Scan for the cell matching the given text and deliver its (x, y) coordinate at center. 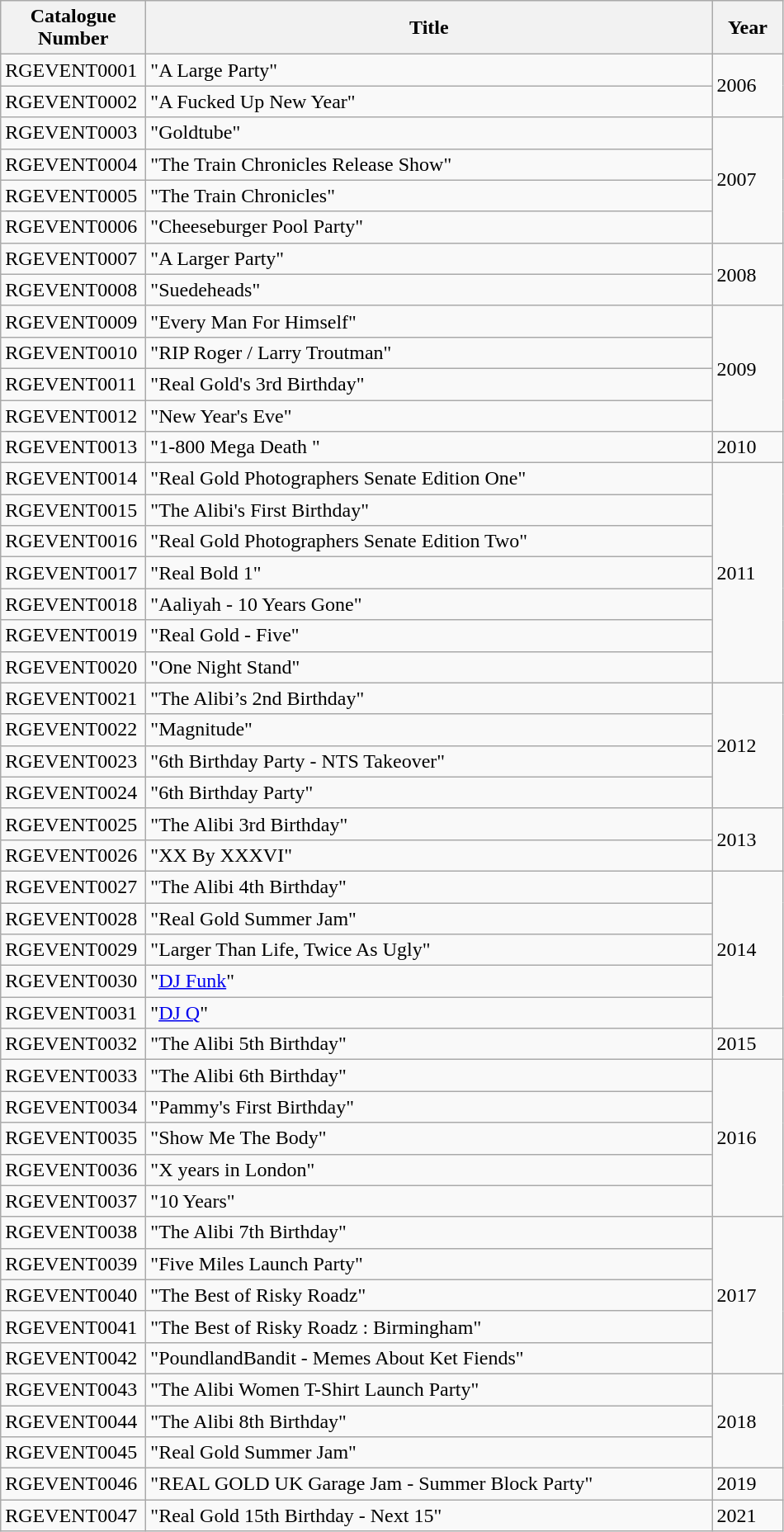
2012 (748, 745)
"6th Birthday Party" (429, 792)
2009 (748, 368)
2021 (748, 1515)
RGEVENT0033 (73, 1076)
Title (429, 28)
RGEVENT0037 (73, 1201)
RGEVENT0020 (73, 667)
RGEVENT0006 (73, 227)
RGEVENT0017 (73, 573)
2010 (748, 447)
RGEVENT0031 (73, 1013)
RGEVENT0024 (73, 792)
RGEVENT0005 (73, 196)
"The Alibi 3rd Birthday" (429, 824)
RGEVENT0007 (73, 258)
RGEVENT0040 (73, 1295)
2017 (748, 1295)
"The Alibi's First Birthday" (429, 510)
"Pammy's First Birthday" (429, 1107)
RGEVENT0032 (73, 1044)
RGEVENT0013 (73, 447)
RGEVENT0025 (73, 824)
RGEVENT0026 (73, 855)
"The Alibi 5th Birthday" (429, 1044)
"The Alibi 4th Birthday" (429, 887)
RGEVENT0036 (73, 1170)
RGEVENT0043 (73, 1389)
"Real Gold Photographers Senate Edition Two" (429, 541)
"Real Gold - Five" (429, 636)
"The Best of Risky Roadz" (429, 1295)
"The Alibi 7th Birthday" (429, 1232)
2014 (748, 949)
"The Alibi 8th Birthday" (429, 1421)
RGEVENT0027 (73, 887)
2013 (748, 839)
"A Large Party" (429, 70)
RGEVENT0010 (73, 352)
RGEVENT0008 (73, 290)
RGEVENT0018 (73, 604)
"The Alibi’s 2nd Birthday" (429, 698)
"Show Me The Body" (429, 1138)
RGEVENT0003 (73, 133)
"1-800 Mega Death " (429, 447)
RGEVENT0039 (73, 1264)
2018 (748, 1421)
RGEVENT0034 (73, 1107)
"Magnitude" (429, 730)
RGEVENT0030 (73, 981)
2011 (748, 573)
RGEVENT0004 (73, 164)
Catalogue Number (73, 28)
"The Train Chronicles Release Show" (429, 164)
RGEVENT0011 (73, 384)
"DJ Funk" (429, 981)
"10 Years" (429, 1201)
RGEVENT0012 (73, 415)
"The Train Chronicles" (429, 196)
"A Larger Party" (429, 258)
"A Fucked Up New Year" (429, 102)
RGEVENT0047 (73, 1515)
"RIP Roger / Larry Troutman" (429, 352)
Year (748, 28)
"Real Gold Photographers Senate Edition One" (429, 479)
2016 (748, 1138)
RGEVENT0023 (73, 761)
"Real Gold's 3rd Birthday" (429, 384)
RGEVENT0015 (73, 510)
"Goldtube" (429, 133)
RGEVENT0041 (73, 1326)
RGEVENT0028 (73, 919)
RGEVENT0044 (73, 1421)
2006 (748, 86)
RGEVENT0042 (73, 1358)
RGEVENT0014 (73, 479)
RGEVENT0046 (73, 1484)
RGEVENT0022 (73, 730)
RGEVENT0002 (73, 102)
"Every Man For Himself" (429, 321)
2007 (748, 180)
"Larger Than Life, Twice As Ugly" (429, 950)
RGEVENT0038 (73, 1232)
RGEVENT0019 (73, 636)
"The Alibi 6th Birthday" (429, 1076)
"DJ Q" (429, 1013)
"Real Gold 15th Birthday - Next 15" (429, 1515)
"X years in London" (429, 1170)
RGEVENT0045 (73, 1453)
"Real Bold 1" (429, 573)
2008 (748, 274)
"The Alibi Women T-Shirt Launch Party" (429, 1389)
RGEVENT0001 (73, 70)
"Five Miles Launch Party" (429, 1264)
RGEVENT0035 (73, 1138)
RGEVENT0016 (73, 541)
"XX By XXXVI" (429, 855)
"Suedeheads" (429, 290)
"Cheeseburger Pool Party" (429, 227)
"REAL GOLD UK Garage Jam - Summer Block Party" (429, 1484)
RGEVENT0029 (73, 950)
RGEVENT0021 (73, 698)
"One Night Stand" (429, 667)
"New Year's Eve" (429, 415)
"The Best of Risky Roadz : Birmingham" (429, 1326)
"Aaliyah - 10 Years Gone" (429, 604)
"6th Birthday Party - NTS Takeover" (429, 761)
2015 (748, 1044)
RGEVENT0009 (73, 321)
2019 (748, 1484)
"PoundlandBandit - Memes About Ket Fiends" (429, 1358)
